Pinpoint the cell where the given text exists, returning its (X, Y) midpoint coordinate. 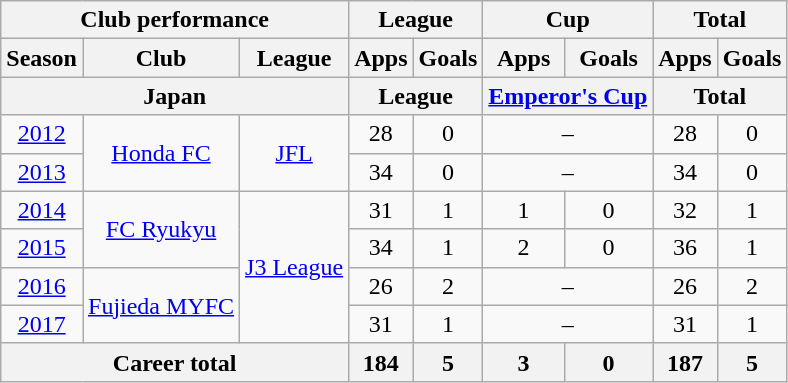
JFL (294, 153)
Fujieda MYFC (160, 305)
2016 (42, 286)
Career total (175, 362)
2015 (42, 248)
Emperor's Cup (568, 96)
Japan (175, 96)
36 (685, 248)
2013 (42, 172)
Cup (568, 20)
2014 (42, 210)
184 (381, 362)
Club (160, 58)
2017 (42, 324)
3 (524, 362)
FC Ryukyu (160, 229)
Club performance (175, 20)
2012 (42, 134)
J3 League (294, 267)
Honda FC (160, 153)
187 (685, 362)
Season (42, 58)
32 (685, 210)
